Identify which cell holds the provided text, then report its [X, Y] central coordinate. 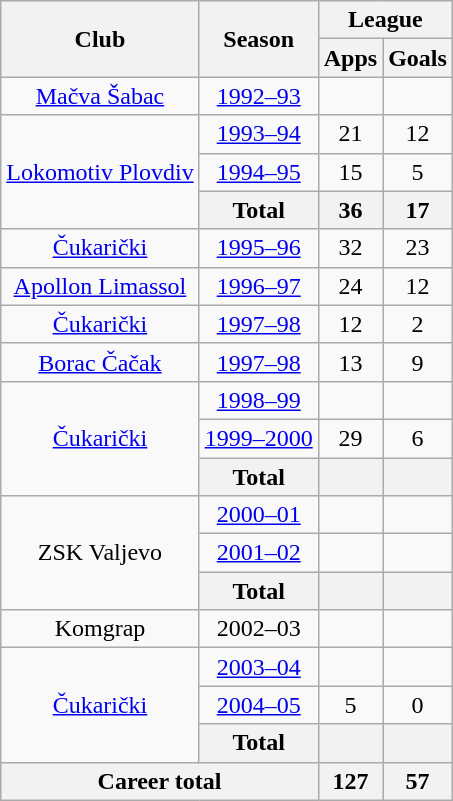
1996–97 [258, 286]
1994–95 [258, 172]
1992–93 [258, 96]
Club [100, 39]
2004–05 [258, 705]
127 [350, 781]
21 [350, 134]
1999–2000 [258, 438]
29 [350, 438]
2 [418, 324]
9 [418, 362]
1995–96 [258, 248]
13 [350, 362]
17 [418, 210]
Lokomotiv Plovdiv [100, 172]
Season [258, 39]
2002–03 [258, 629]
Career total [160, 781]
Apps [350, 58]
2001–02 [258, 553]
23 [418, 248]
Apollon Limassol [100, 286]
Mačva Šabac [100, 96]
Goals [418, 58]
36 [350, 210]
24 [350, 286]
Komgrap [100, 629]
1993–94 [258, 134]
2003–04 [258, 667]
0 [418, 705]
32 [350, 248]
15 [350, 172]
ZSK Valjevo [100, 553]
57 [418, 781]
6 [418, 438]
1998–99 [258, 400]
2000–01 [258, 515]
Borac Čačak [100, 362]
League [385, 20]
